Determine the [x, y] coordinate at the center of the cell enclosing the given text.  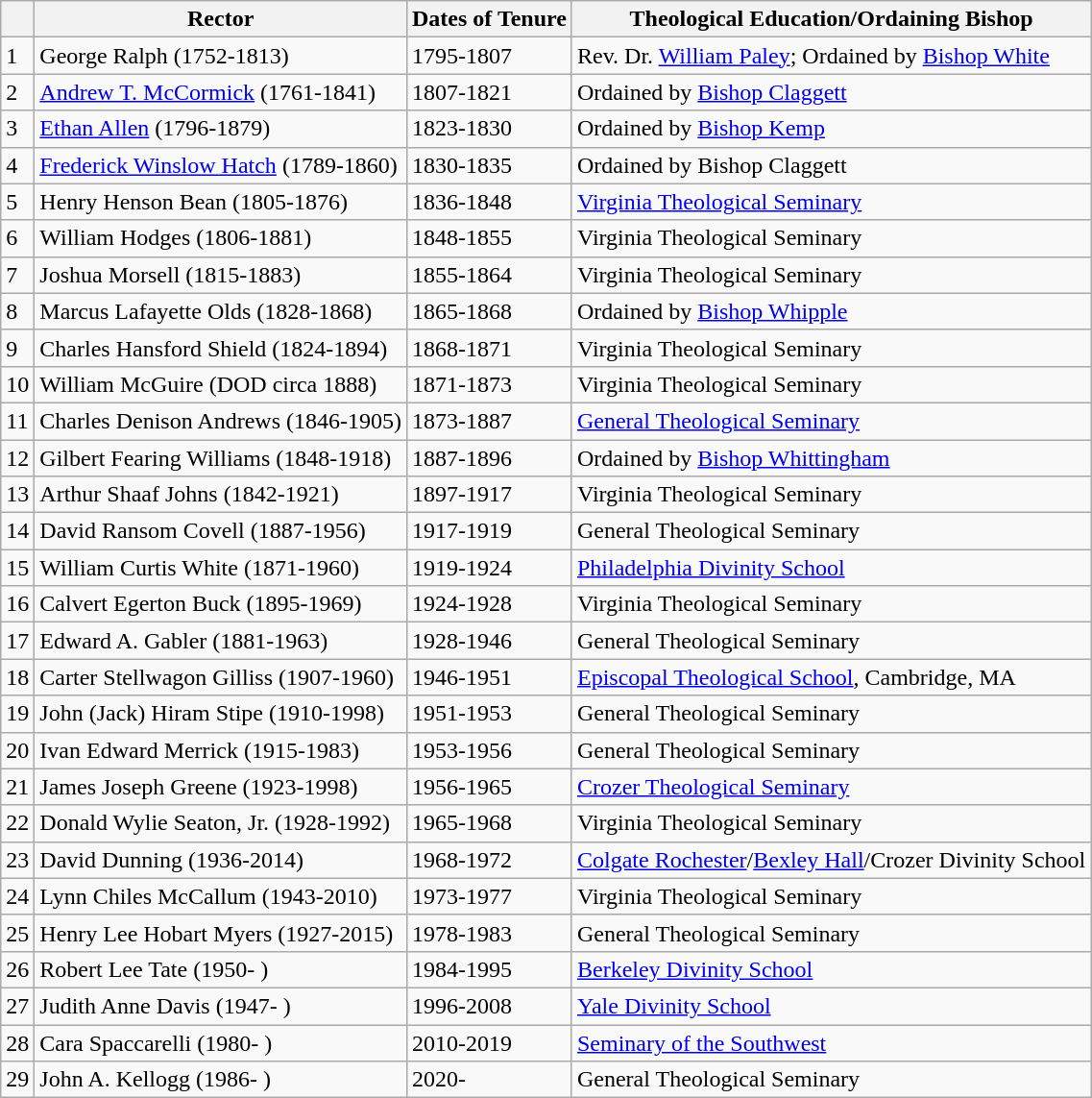
1807-1821 [489, 92]
12 [17, 458]
Cara Spaccarelli (1980- ) [221, 1042]
16 [17, 604]
28 [17, 1042]
1855-1864 [489, 275]
17 [17, 641]
21 [17, 787]
1795-1807 [489, 56]
3 [17, 129]
David Dunning (1936-2014) [221, 860]
1953-1956 [489, 750]
22 [17, 823]
1946-1951 [489, 677]
Charles Denison Andrews (1846-1905) [221, 421]
Joshua Morsell (1815-1883) [221, 275]
David Ransom Covell (1887-1956) [221, 531]
Calvert Egerton Buck (1895-1969) [221, 604]
1996-2008 [489, 1006]
1968-1972 [489, 860]
2 [17, 92]
Rector [221, 19]
Colgate Rochester/Bexley Hall/Crozer Divinity School [831, 860]
Rev. Dr. William Paley; Ordained by Bishop White [831, 56]
James Joseph Greene (1923-1998) [221, 787]
Berkeley Divinity School [831, 969]
1871-1873 [489, 384]
29 [17, 1080]
18 [17, 677]
Dates of Tenure [489, 19]
1978-1983 [489, 933]
Yale Divinity School [831, 1006]
Marcus Lafayette Olds (1828-1868) [221, 311]
25 [17, 933]
1919-1924 [489, 568]
2010-2019 [489, 1042]
1830-1835 [489, 165]
2020- [489, 1080]
20 [17, 750]
1917-1919 [489, 531]
1823-1830 [489, 129]
Theological Education/Ordaining Bishop [831, 19]
11 [17, 421]
Carter Stellwagon Gilliss (1907-1960) [221, 677]
Crozer Theological Seminary [831, 787]
1848-1855 [489, 238]
1836-1848 [489, 202]
George Ralph (1752-1813) [221, 56]
Andrew T. McCormick (1761-1841) [221, 92]
William Curtis White (1871-1960) [221, 568]
William McGuire (DOD circa 1888) [221, 384]
1956-1965 [489, 787]
Henry Lee Hobart Myers (1927-2015) [221, 933]
Philadelphia Divinity School [831, 568]
John (Jack) Hiram Stipe (1910-1998) [221, 714]
Arthur Shaaf Johns (1842-1921) [221, 495]
John A. Kellogg (1986- ) [221, 1080]
1 [17, 56]
19 [17, 714]
1887-1896 [489, 458]
Ethan Allen (1796-1879) [221, 129]
5 [17, 202]
Lynn Chiles McCallum (1943-2010) [221, 896]
Ordained by Bishop Kemp [831, 129]
1965-1968 [489, 823]
Henry Henson Bean (1805-1876) [221, 202]
9 [17, 348]
William Hodges (1806-1881) [221, 238]
1868-1871 [489, 348]
Charles Hansford Shield (1824-1894) [221, 348]
1897-1917 [489, 495]
Donald Wylie Seaton, Jr. (1928-1992) [221, 823]
13 [17, 495]
Gilbert Fearing Williams (1848-1918) [221, 458]
Ordained by Bishop Whittingham [831, 458]
14 [17, 531]
Episcopal Theological School, Cambridge, MA [831, 677]
1865-1868 [489, 311]
1973-1977 [489, 896]
Frederick Winslow Hatch (1789-1860) [221, 165]
6 [17, 238]
1984-1995 [489, 969]
Seminary of the Southwest [831, 1042]
23 [17, 860]
Ivan Edward Merrick (1915-1983) [221, 750]
1951-1953 [489, 714]
10 [17, 384]
1873-1887 [489, 421]
4 [17, 165]
8 [17, 311]
Ordained by Bishop Whipple [831, 311]
26 [17, 969]
15 [17, 568]
1924-1928 [489, 604]
24 [17, 896]
Robert Lee Tate (1950- ) [221, 969]
27 [17, 1006]
Judith Anne Davis (1947- ) [221, 1006]
1928-1946 [489, 641]
Edward A. Gabler (1881-1963) [221, 641]
7 [17, 275]
